Extract the (x, y) coordinate from the center of the cell holding the provided text.  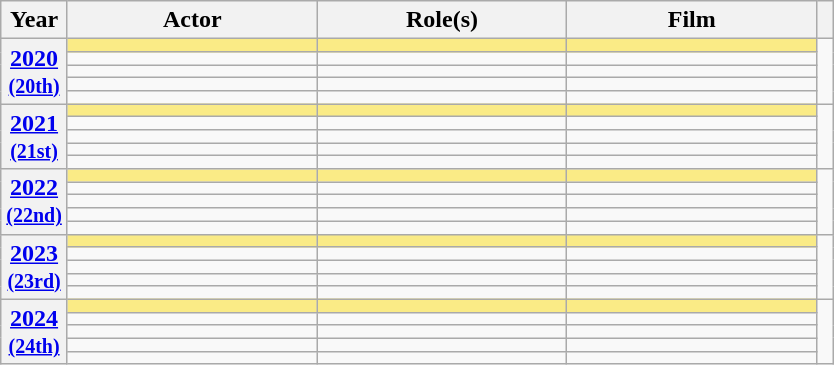
Actor (192, 20)
2022 (22nd) (34, 202)
2023 (23rd) (34, 266)
Film (692, 20)
2020 (20th) (34, 72)
Year (34, 20)
2021 (21st) (34, 136)
Role(s) (442, 20)
2024 (24th) (34, 332)
